Pinpoint the cell where the given text exists, returning its [x, y] midpoint coordinate. 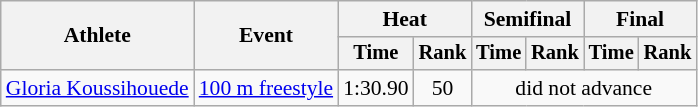
did not advance [584, 88]
Final [640, 19]
Athlete [98, 36]
Semifinal [527, 19]
Gloria Koussihouede [98, 88]
Event [266, 36]
50 [443, 88]
1:30.90 [376, 88]
Heat [404, 19]
100 m freestyle [266, 88]
